Output the (X, Y) coordinate of the center of the cell containing the given text.  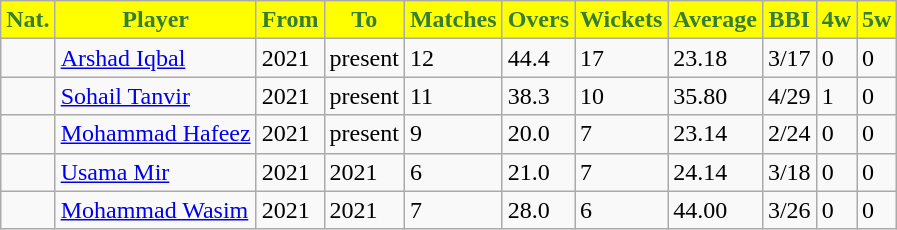
Wickets (622, 20)
5w (877, 20)
Sohail Tanvir (156, 96)
17 (622, 58)
Arshad Iqbal (156, 58)
38.3 (538, 96)
Overs (538, 20)
BBI (789, 20)
44.00 (716, 210)
4/29 (789, 96)
Matches (453, 20)
Usama Mir (156, 172)
10 (622, 96)
35.80 (716, 96)
Mohammad Hafeez (156, 134)
9 (453, 134)
24.14 (716, 172)
28.0 (538, 210)
12 (453, 58)
4w (836, 20)
3/18 (789, 172)
2/24 (789, 134)
3/26 (789, 210)
21.0 (538, 172)
From (290, 20)
23.18 (716, 58)
To (364, 20)
23.14 (716, 134)
Player (156, 20)
3/17 (789, 58)
Average (716, 20)
44.4 (538, 58)
Mohammad Wasim (156, 210)
20.0 (538, 134)
Nat. (28, 20)
1 (836, 96)
11 (453, 96)
